Determine the [x, y] coordinate at the center of the cell enclosing the given text.  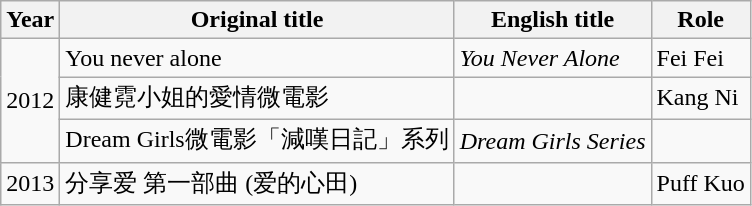
2012 [30, 100]
Kang Ni [700, 98]
You Never Alone [552, 58]
Dream Girls微電影「減嘆日記」系列 [257, 140]
You never alone [257, 58]
Puff Kuo [700, 184]
2013 [30, 184]
Role [700, 20]
Dream Girls Series [552, 140]
康健霓小姐的愛情微電影 [257, 98]
Year [30, 20]
Original title [257, 20]
English title [552, 20]
Fei Fei [700, 58]
分享爱 第一部曲 (爱的心田) [257, 184]
